Scan for the cell matching the given text and deliver its (x, y) coordinate at center. 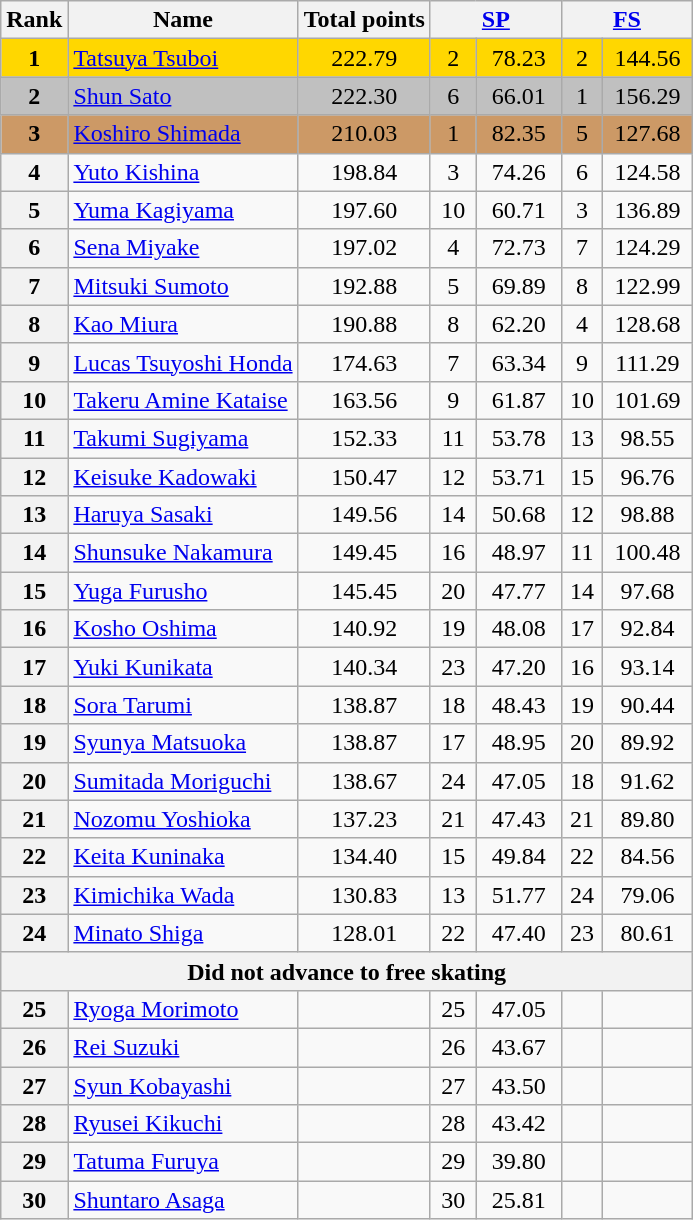
Rei Suzuki (183, 1047)
69.89 (518, 286)
192.88 (364, 286)
Nozomu Yoshioka (183, 819)
152.33 (364, 438)
47.77 (518, 591)
FS (626, 20)
47.43 (518, 819)
91.62 (647, 781)
Haruya Sasaki (183, 515)
111.29 (647, 362)
Sora Tarumi (183, 705)
96.76 (647, 477)
149.56 (364, 515)
25.81 (518, 1200)
49.84 (518, 857)
Yuga Furusho (183, 591)
74.26 (518, 172)
140.92 (364, 629)
Ryusei Kikuchi (183, 1124)
72.73 (518, 248)
Yuma Kagiyama (183, 210)
136.89 (647, 210)
100.48 (647, 553)
Name (183, 20)
98.88 (647, 515)
130.83 (364, 895)
78.23 (518, 58)
82.35 (518, 134)
92.84 (647, 629)
134.40 (364, 857)
98.55 (647, 438)
84.56 (647, 857)
43.67 (518, 1047)
122.99 (647, 286)
51.77 (518, 895)
156.29 (647, 96)
140.34 (364, 667)
Tatuma Furuya (183, 1162)
Shun Sato (183, 96)
124.29 (647, 248)
62.20 (518, 324)
197.02 (364, 248)
Did not advance to free skating (347, 971)
Kimichika Wada (183, 895)
145.45 (364, 591)
Shunsuke Nakamura (183, 553)
Yuto Kishina (183, 172)
97.68 (647, 591)
Shuntaro Asaga (183, 1200)
Keita Kuninaka (183, 857)
60.71 (518, 210)
128.01 (364, 933)
Total points (364, 20)
Sena Miyake (183, 248)
Rank (34, 20)
48.95 (518, 743)
Minato Shiga (183, 933)
47.40 (518, 933)
SP (496, 20)
Tatsuya Tsuboi (183, 58)
198.84 (364, 172)
89.92 (647, 743)
Lucas Tsuyoshi Honda (183, 362)
Takeru Amine Kataise (183, 400)
144.56 (647, 58)
48.97 (518, 553)
Koshiro Shimada (183, 134)
90.44 (647, 705)
Sumitada Moriguchi (183, 781)
79.06 (647, 895)
Kosho Oshima (183, 629)
50.68 (518, 515)
63.34 (518, 362)
53.78 (518, 438)
53.71 (518, 477)
163.56 (364, 400)
Syunya Matsuoka (183, 743)
80.61 (647, 933)
Kao Miura (183, 324)
43.42 (518, 1124)
137.23 (364, 819)
124.58 (647, 172)
127.68 (647, 134)
93.14 (647, 667)
66.01 (518, 96)
222.79 (364, 58)
128.68 (647, 324)
174.63 (364, 362)
222.30 (364, 96)
149.45 (364, 553)
48.08 (518, 629)
190.88 (364, 324)
Ryoga Morimoto (183, 1009)
61.87 (518, 400)
Takumi Sugiyama (183, 438)
89.80 (647, 819)
197.60 (364, 210)
48.43 (518, 705)
Yuki Kunikata (183, 667)
Keisuke Kadowaki (183, 477)
101.69 (647, 400)
138.67 (364, 781)
47.20 (518, 667)
43.50 (518, 1085)
Mitsuki Sumoto (183, 286)
210.03 (364, 134)
150.47 (364, 477)
Syun Kobayashi (183, 1085)
39.80 (518, 1162)
